Capture the cell that displays the provided text and extract its [x, y] central coordinate. 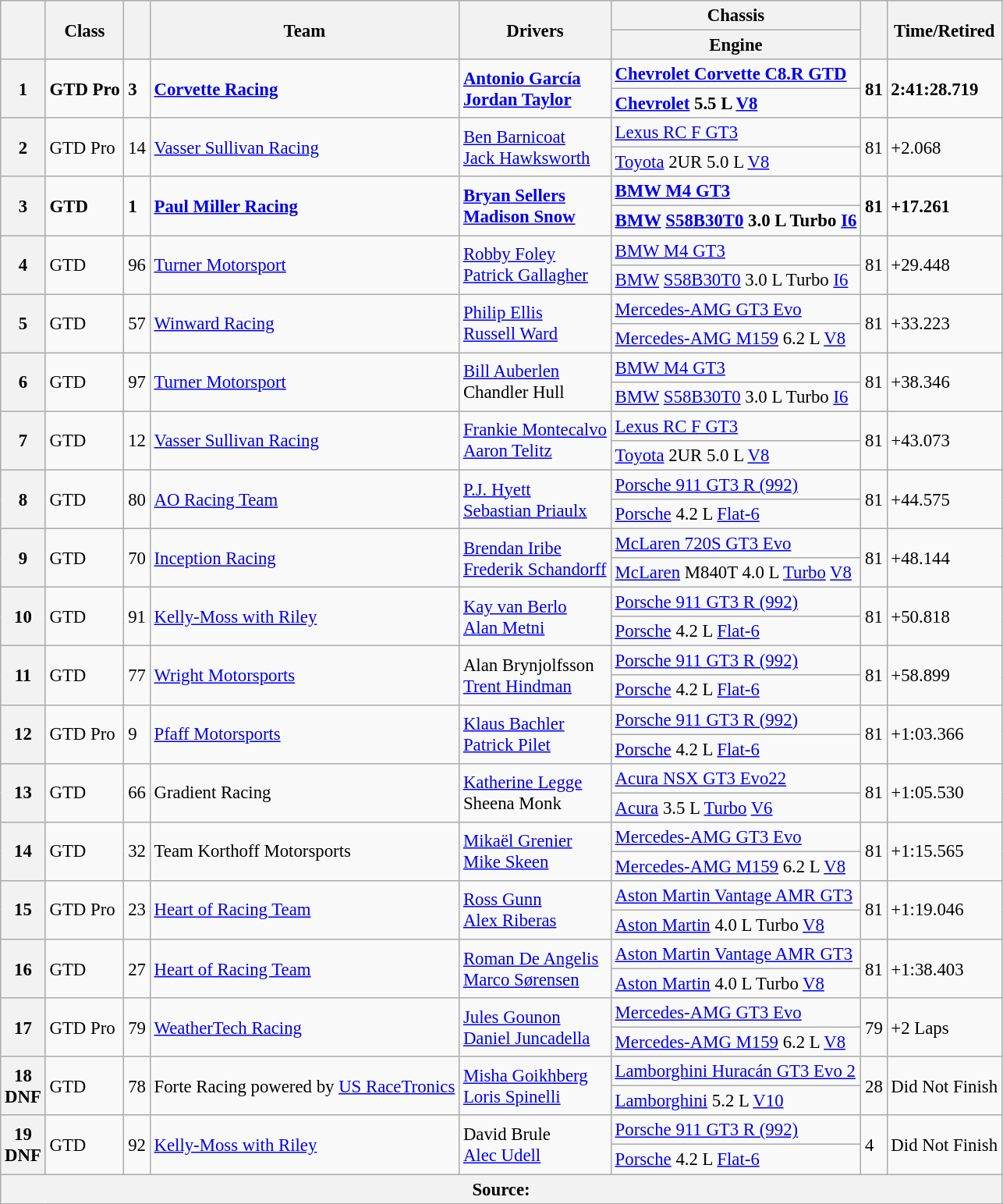
Forte Racing powered by US RaceTronics [304, 1086]
19DNF [23, 1145]
Winward Racing [304, 323]
2:41:28.719 [944, 89]
10 [23, 616]
Lamborghini Huracán GT3 Evo 2 [735, 1071]
Class [84, 30]
78 [137, 1086]
Corvette Racing [304, 89]
WeatherTech Racing [304, 1027]
Mikaël Grenier Mike Skeen [535, 852]
Roman De Angelis Marco Sørensen [535, 969]
Bryan Sellers Madison Snow [535, 206]
AO Racing Team [304, 499]
Brendan Iribe Frederik Schandorff [535, 559]
Acura NSX GT3 Evo22 [735, 778]
32 [137, 852]
+29.448 [944, 265]
Misha Goikhberg Loris Spinelli [535, 1086]
+1:15.565 [944, 852]
Alan Brynjolfsson Trent Hindman [535, 676]
Kay van Berlo Alan Metni [535, 616]
+33.223 [944, 323]
Paul Miller Racing [304, 206]
Ben Barnicoat Jack Hawksworth [535, 147]
13 [23, 793]
Gradient Racing [304, 793]
Source: [501, 1189]
23 [137, 910]
+1:05.530 [944, 793]
Frankie Montecalvo Aaron Telitz [535, 440]
16 [23, 969]
Antonio García Jordan Taylor [535, 89]
+1:38.403 [944, 969]
66 [137, 793]
Bill Auberlen Chandler Hull [535, 382]
Inception Racing [304, 559]
Wright Motorsports [304, 676]
Lamborghini 5.2 L V10 [735, 1101]
Engine [735, 45]
Robby Foley Patrick Gallagher [535, 265]
7 [23, 440]
Philip Ellis Russell Ward [535, 323]
David Brule Alec Udell [535, 1145]
McLaren M840T 4.0 L Turbo V8 [735, 573]
80 [137, 499]
96 [137, 265]
P.J. Hyett Sebastian Priaulx [535, 499]
+43.073 [944, 440]
15 [23, 910]
+2 Laps [944, 1027]
2 [23, 147]
Time/Retired [944, 30]
77 [137, 676]
Pfaff Motorsports [304, 733]
Acura 3.5 L Turbo V6 [735, 808]
+50.818 [944, 616]
8 [23, 499]
Team Korthoff Motorsports [304, 852]
+38.346 [944, 382]
Chevrolet Corvette C8.R GTD [735, 74]
Jules Gounon Daniel Juncadella [535, 1027]
Team [304, 30]
28 [874, 1086]
92 [137, 1145]
Katherine Legge Sheena Monk [535, 793]
91 [137, 616]
+58.899 [944, 676]
5 [23, 323]
+2.068 [944, 147]
27 [137, 969]
97 [137, 382]
+1:03.366 [944, 733]
+44.575 [944, 499]
McLaren 720S GT3 Evo [735, 544]
Ross Gunn Alex Riberas [535, 910]
70 [137, 559]
+17.261 [944, 206]
Klaus Bachler Patrick Pilet [535, 733]
Drivers [535, 30]
6 [23, 382]
17 [23, 1027]
+48.144 [944, 559]
+1:19.046 [944, 910]
18DNF [23, 1086]
Chevrolet 5.5 L V8 [735, 104]
Chassis [735, 16]
57 [137, 323]
11 [23, 676]
